For the text-containing cell, return its midpoint in (X, Y) coordinate format. 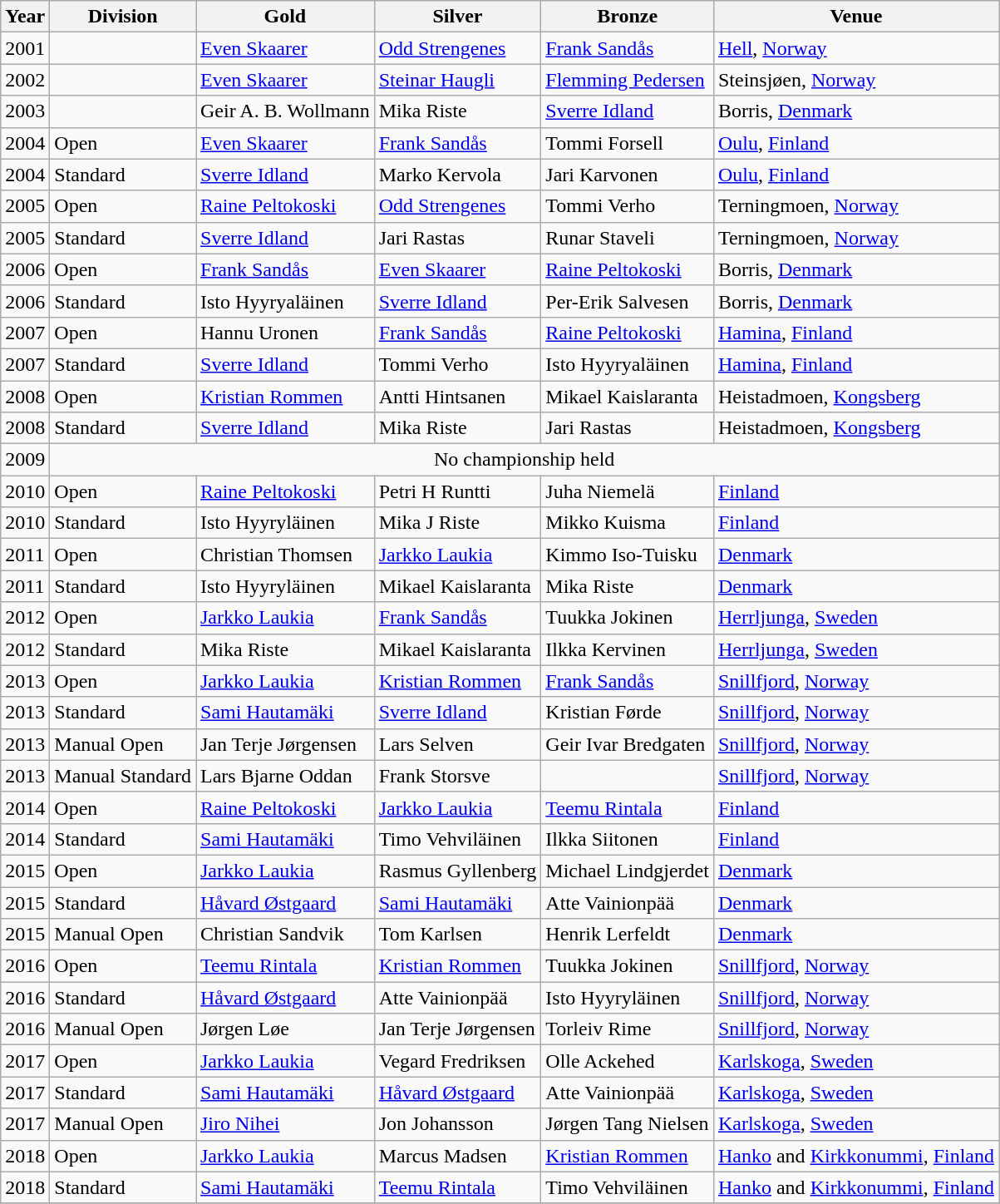
Marcus Madsen (457, 1156)
Rasmus Gyllenberg (457, 871)
Christian Thomsen (286, 555)
Ilkka Siitonen (628, 839)
Lars Bjarne Oddan (286, 776)
Geir A. B. Wollmann (286, 111)
Bronze (628, 17)
Tommi Forsell (628, 143)
Kimmo Iso-Tuisku (628, 555)
Year (25, 17)
Juha Niemelä (628, 491)
Tom Karlsen (457, 935)
Lars Selven (457, 744)
Manual Standard (123, 776)
Ilkka Kervinen (628, 649)
Marko Kervola (457, 175)
Henrik Lerfeldt (628, 935)
2001 (25, 48)
Silver (457, 17)
Division (123, 17)
Flemming Pedersen (628, 80)
Frank Storsve (457, 776)
Michael Lindgjerdet (628, 871)
Geir Ivar Bredgaten (628, 744)
Jon Johansson (457, 1124)
2002 (25, 80)
Venue (856, 17)
Jiro Nihei (286, 1124)
Jari Karvonen (628, 175)
Christian Sandvik (286, 935)
Torleiv Rime (628, 1029)
Hannu Uronen (286, 333)
Kristian Førde (628, 713)
Vegard Fredriksen (457, 1061)
Steinsjøen, Norway (856, 80)
Hell, Norway (856, 48)
2003 (25, 111)
Mikko Kuisma (628, 523)
Olle Ackehed (628, 1061)
Jørgen Løe (286, 1029)
2009 (25, 460)
Mika J Riste (457, 523)
Runar Staveli (628, 238)
Petri H Runtti (457, 491)
No championship held (525, 460)
Jørgen Tang Nielsen (628, 1124)
Gold (286, 17)
Steinar Haugli (457, 80)
Antti Hintsanen (457, 397)
Per-Erik Salvesen (628, 301)
